Search for the cell housing the specified text and yield its [X, Y] center coordinate. 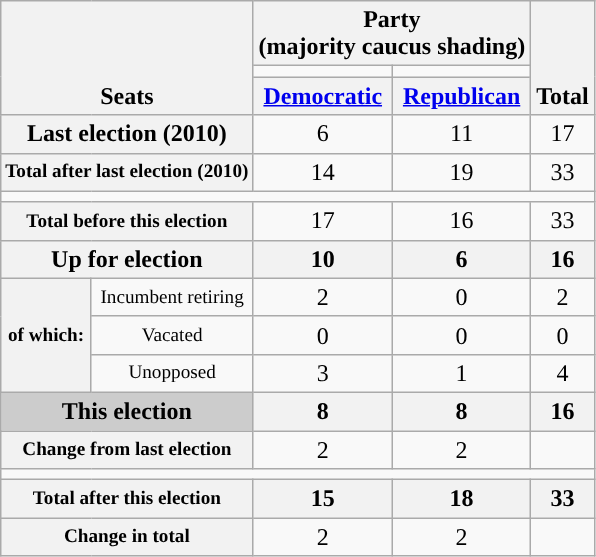
Vacated [172, 335]
14 [323, 172]
of which: [46, 335]
18 [461, 499]
Democratic [323, 96]
Party (majority caucus shading) [392, 34]
This election [127, 411]
3 [323, 373]
Last election (2010) [127, 134]
19 [461, 172]
Unopposed [172, 373]
10 [323, 259]
Total [563, 58]
11 [461, 134]
Incumbent retiring [172, 297]
Up for election [127, 259]
15 [323, 499]
Total after last election (2010) [127, 172]
Total after this election [127, 499]
Seats [127, 58]
Change from last election [127, 449]
Total before this election [127, 221]
Change in total [127, 537]
4 [563, 373]
1 [461, 373]
Republican [461, 96]
